Determine the (X, Y) coordinate at the center of the cell enclosing the given text.  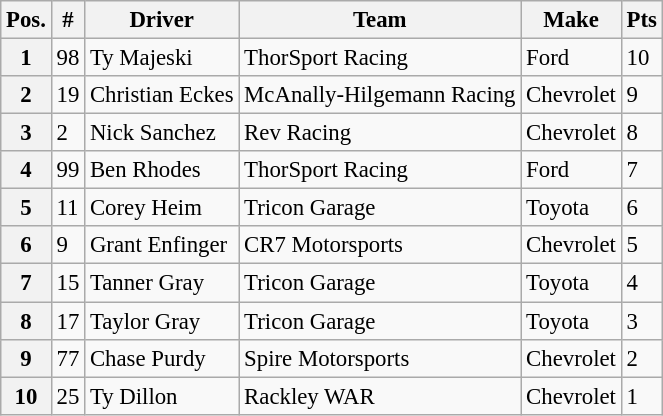
Ty Dillon (162, 396)
Christian Eckes (162, 95)
Grant Enfinger (162, 245)
Taylor Gray (162, 321)
17 (68, 321)
99 (68, 170)
77 (68, 358)
Team (380, 20)
# (68, 20)
Spire Motorsports (380, 358)
Chase Purdy (162, 358)
Rackley WAR (380, 396)
Ben Rhodes (162, 170)
11 (68, 208)
Make (571, 20)
Tanner Gray (162, 283)
19 (68, 95)
Corey Heim (162, 208)
McAnally-Hilgemann Racing (380, 95)
Ty Majeski (162, 58)
CR7 Motorsports (380, 245)
Rev Racing (380, 133)
Nick Sanchez (162, 133)
Driver (162, 20)
25 (68, 396)
15 (68, 283)
98 (68, 58)
Pos. (26, 20)
Pts (642, 20)
